Capture the cell that displays the provided text and extract its [x, y] central coordinate. 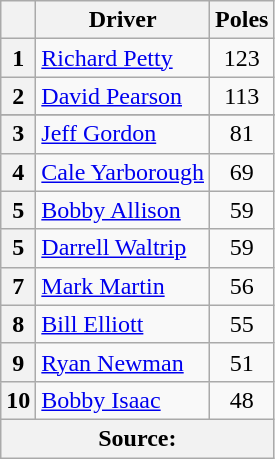
2 [18, 96]
David Pearson [123, 96]
7 [18, 286]
123 [242, 58]
1 [18, 58]
Bill Elliott [123, 324]
8 [18, 324]
51 [242, 362]
9 [18, 362]
4 [18, 172]
Ryan Newman [123, 362]
Mark Martin [123, 286]
56 [242, 286]
Bobby Isaac [123, 400]
3 [18, 134]
113 [242, 96]
Source: [138, 438]
Jeff Gordon [123, 134]
48 [242, 400]
Richard Petty [123, 58]
Darrell Waltrip [123, 248]
Cale Yarborough [123, 172]
69 [242, 172]
Poles [242, 20]
55 [242, 324]
81 [242, 134]
Bobby Allison [123, 210]
10 [18, 400]
Driver [123, 20]
